Return the [X, Y] coordinate for the center point of the cell that contains the specified text.  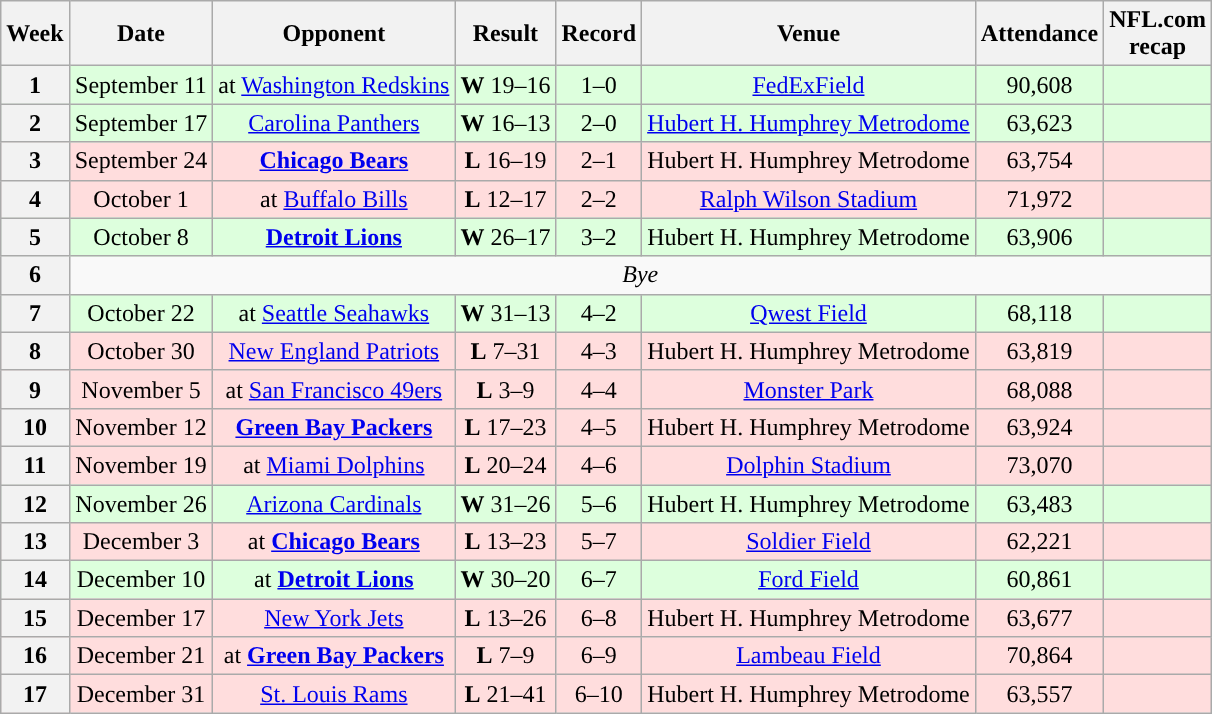
68,118 [1039, 313]
Monster Park [809, 389]
12 [35, 503]
4–5 [599, 427]
Attendance [1039, 34]
October 22 [141, 313]
at Seattle Seahawks [334, 313]
63,677 [1039, 618]
W 31–26 [506, 503]
63,819 [1039, 351]
L 20–24 [506, 465]
W 26–17 [506, 237]
September 17 [141, 123]
13 [35, 542]
10 [35, 427]
Ford Field [809, 580]
14 [35, 580]
3 [35, 161]
Ralph Wilson Stadium [809, 199]
2–1 [599, 161]
L 3–9 [506, 389]
Date [141, 34]
December 21 [141, 656]
October 30 [141, 351]
W 16–13 [506, 123]
9 [35, 389]
Dolphin Stadium [809, 465]
Detroit Lions [334, 237]
FedExField [809, 85]
December 17 [141, 618]
Lambeau Field [809, 656]
2 [35, 123]
Opponent [334, 34]
6–7 [599, 580]
3–2 [599, 237]
L 7–9 [506, 656]
73,070 [1039, 465]
63,483 [1039, 503]
5–7 [599, 542]
1 [35, 85]
4 [35, 199]
St. Louis Rams [334, 694]
5–6 [599, 503]
1–0 [599, 85]
60,861 [1039, 580]
at Chicago Bears [334, 542]
Result [506, 34]
6–9 [599, 656]
90,608 [1039, 85]
Bye [640, 275]
L 17–23 [506, 427]
8 [35, 351]
4–4 [599, 389]
Qwest Field [809, 313]
W 19–16 [506, 85]
15 [35, 618]
63,754 [1039, 161]
4–3 [599, 351]
5 [35, 237]
4–2 [599, 313]
70,864 [1039, 656]
2–0 [599, 123]
October 1 [141, 199]
63,623 [1039, 123]
Soldier Field [809, 542]
NFL.comrecap [1158, 34]
December 31 [141, 694]
at Buffalo Bills [334, 199]
November 5 [141, 389]
December 10 [141, 580]
November 12 [141, 427]
62,221 [1039, 542]
November 26 [141, 503]
L 16–19 [506, 161]
October 8 [141, 237]
Record [599, 34]
68,088 [1039, 389]
September 24 [141, 161]
W 30–20 [506, 580]
17 [35, 694]
at Washington Redskins [334, 85]
Carolina Panthers [334, 123]
L 12–17 [506, 199]
L 13–23 [506, 542]
11 [35, 465]
November 19 [141, 465]
at Detroit Lions [334, 580]
71,972 [1039, 199]
Week [35, 34]
September 11 [141, 85]
New England Patriots [334, 351]
6 [35, 275]
W 31–13 [506, 313]
Venue [809, 34]
6–8 [599, 618]
at Miami Dolphins [334, 465]
63,906 [1039, 237]
16 [35, 656]
L 13–26 [506, 618]
L 7–31 [506, 351]
63,924 [1039, 427]
4–6 [599, 465]
Chicago Bears [334, 161]
New York Jets [334, 618]
6–10 [599, 694]
63,557 [1039, 694]
at San Francisco 49ers [334, 389]
7 [35, 313]
at Green Bay Packers [334, 656]
Green Bay Packers [334, 427]
Arizona Cardinals [334, 503]
L 21–41 [506, 694]
2–2 [599, 199]
December 3 [141, 542]
